Output the (x, y) coordinate of the center of the cell containing the given text.  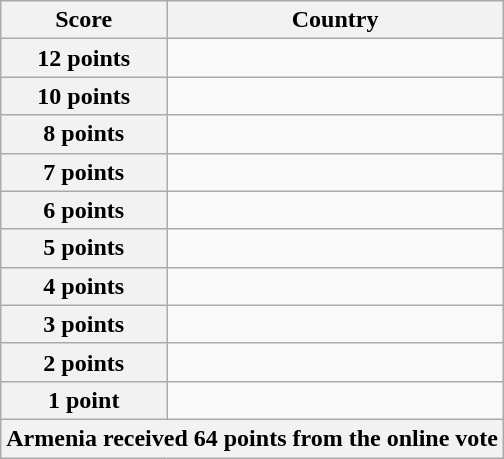
Armenia received 64 points from the online vote (252, 438)
10 points (84, 96)
4 points (84, 286)
8 points (84, 134)
1 point (84, 400)
2 points (84, 362)
Score (84, 20)
5 points (84, 248)
12 points (84, 58)
6 points (84, 210)
Country (336, 20)
3 points (84, 324)
7 points (84, 172)
